Pinpoint the cell where the given text exists, returning its [x, y] midpoint coordinate. 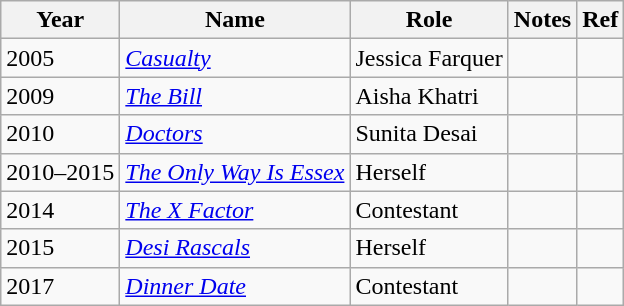
Dinner Date [235, 286]
The Only Way Is Essex [235, 172]
Desi Rascals [235, 248]
Year [60, 20]
2017 [60, 286]
2010 [60, 134]
Doctors [235, 134]
Name [235, 20]
Role [429, 20]
Sunita Desai [429, 134]
The X Factor [235, 210]
2009 [60, 96]
2015 [60, 248]
The Bill [235, 96]
2005 [60, 58]
Casualty [235, 58]
Notes [542, 20]
Ref [600, 20]
2014 [60, 210]
2010–2015 [60, 172]
Jessica Farquer [429, 58]
Aisha Khatri [429, 96]
